Return the [X, Y] coordinate for the center point of the cell that contains the specified text.  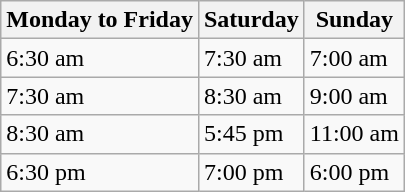
9:00 am [354, 96]
Monday to Friday [100, 20]
6:30 am [100, 58]
Sunday [354, 20]
Saturday [251, 20]
7:00 pm [251, 172]
5:45 pm [251, 134]
6:00 pm [354, 172]
7:00 am [354, 58]
11:00 am [354, 134]
6:30 pm [100, 172]
